Find where the given text appears and provide that cell's center as (X, Y) coordinate. 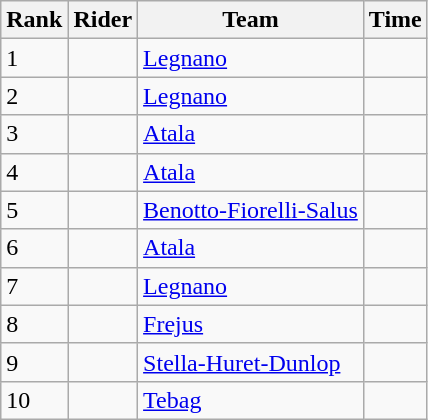
1 (34, 58)
7 (34, 286)
Rank (34, 20)
5 (34, 210)
6 (34, 248)
2 (34, 96)
8 (34, 324)
Tebag (251, 400)
10 (34, 400)
4 (34, 172)
Benotto-Fiorelli-Salus (251, 210)
3 (34, 134)
Frejus (251, 324)
Team (251, 20)
Stella-Huret-Dunlop (251, 362)
Rider (103, 20)
9 (34, 362)
Time (395, 20)
